Return (X, Y) of the center of cell containing provided text 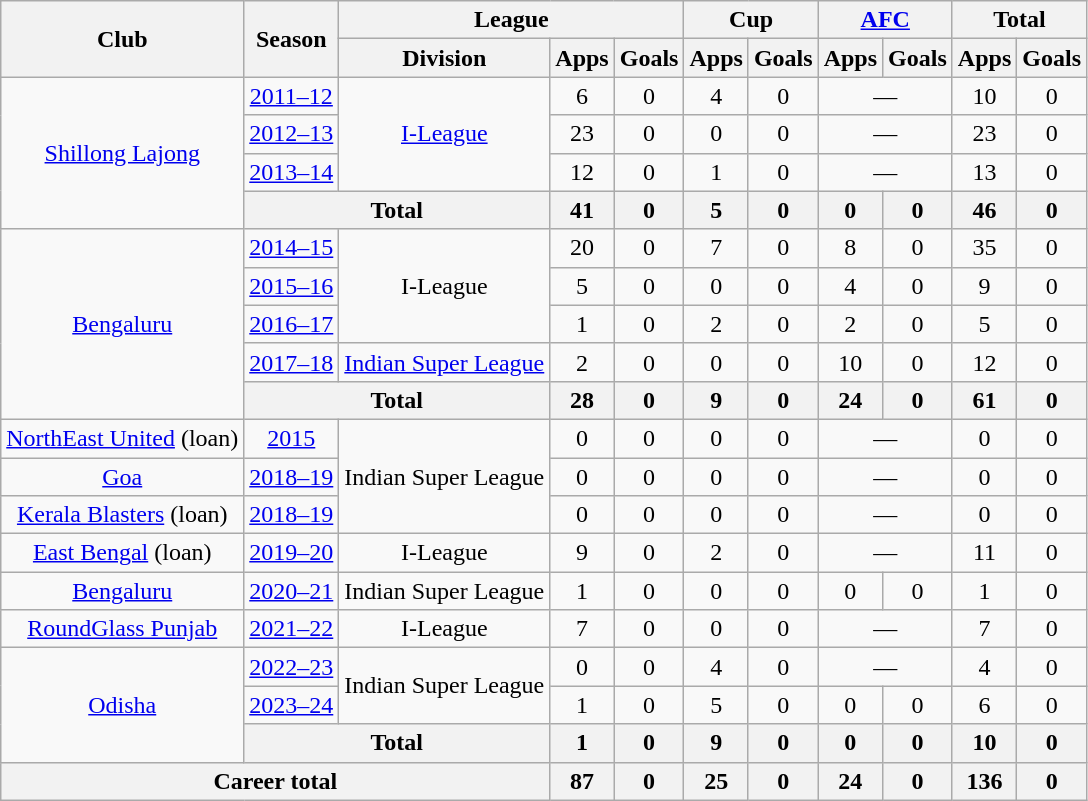
East Bengal (loan) (122, 553)
2017–18 (292, 362)
136 (984, 781)
Shillong Lajong (122, 153)
28 (582, 400)
2012–13 (292, 134)
61 (984, 400)
2015 (292, 438)
Division (444, 58)
46 (984, 210)
2011–12 (292, 96)
2023–24 (292, 705)
87 (582, 781)
2021–22 (292, 629)
11 (984, 553)
AFC (885, 20)
Season (292, 39)
Kerala Blasters (loan) (122, 515)
20 (582, 248)
Club (122, 39)
2014–15 (292, 248)
8 (850, 248)
2015–16 (292, 286)
Goa (122, 477)
League (512, 20)
13 (984, 172)
Cup (751, 20)
RoundGlass Punjab (122, 629)
41 (582, 210)
25 (716, 781)
35 (984, 248)
2013–14 (292, 172)
Career total (276, 781)
Odisha (122, 705)
NorthEast United (loan) (122, 438)
2016–17 (292, 324)
2022–23 (292, 667)
2020–21 (292, 591)
2019–20 (292, 553)
